Scan for the cell matching the given text and deliver its (X, Y) coordinate at center. 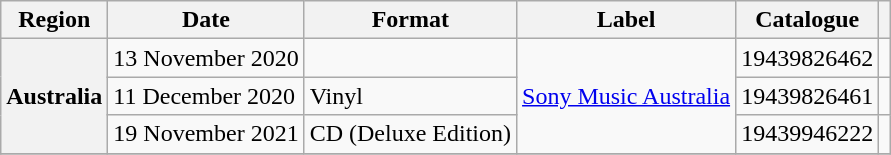
19439826462 (808, 58)
Label (626, 20)
Australia (54, 96)
Date (206, 20)
19439826461 (808, 96)
19 November 2021 (206, 134)
Region (54, 20)
11 December 2020 (206, 96)
19439946222 (808, 134)
CD (Deluxe Edition) (410, 134)
Vinyl (410, 96)
Sony Music Australia (626, 96)
13 November 2020 (206, 58)
Catalogue (808, 20)
Format (410, 20)
